Identify which cell holds the provided text, then report its [x, y] central coordinate. 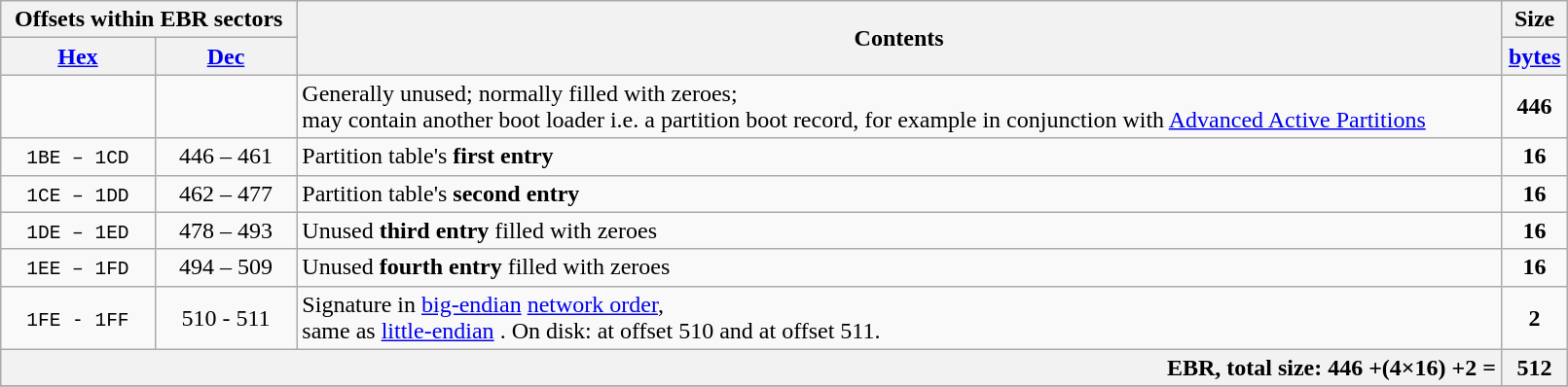
478 – 493 [226, 230]
Contents [899, 38]
1FE - 1FF [78, 317]
bytes [1534, 56]
Unused third entry filled with zeroes [899, 230]
Partition table's first entry [899, 157]
1CE – 1DD [78, 193]
EBR, total size: 446 +(4×16) +2 = [751, 368]
446 [1534, 107]
Hex [78, 56]
512 [1534, 368]
Offsets within EBR sectors [149, 19]
1EE – 1FD [78, 267]
462 – 477 [226, 193]
Unused fourth entry filled with zeroes [899, 267]
Dec [226, 56]
494 – 509 [226, 267]
1BE – 1CD [78, 157]
Partition table's second entry [899, 193]
1DE – 1ED [78, 230]
Size [1534, 19]
510 - 511 [226, 317]
446 – 461 [226, 157]
Signature in big-endian network order,same as little-endian . On disk: at offset 510 and at offset 511. [899, 317]
2 [1534, 317]
